Locate the cell with the specified text and output its (x, y) center coordinate. 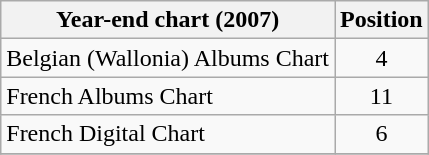
Belgian (Wallonia) Albums Chart (168, 58)
4 (381, 58)
6 (381, 134)
French Digital Chart (168, 134)
11 (381, 96)
Year-end chart (2007) (168, 20)
Position (381, 20)
French Albums Chart (168, 96)
